Provide the [X, Y] coordinate of the cell's center where the given text is located.  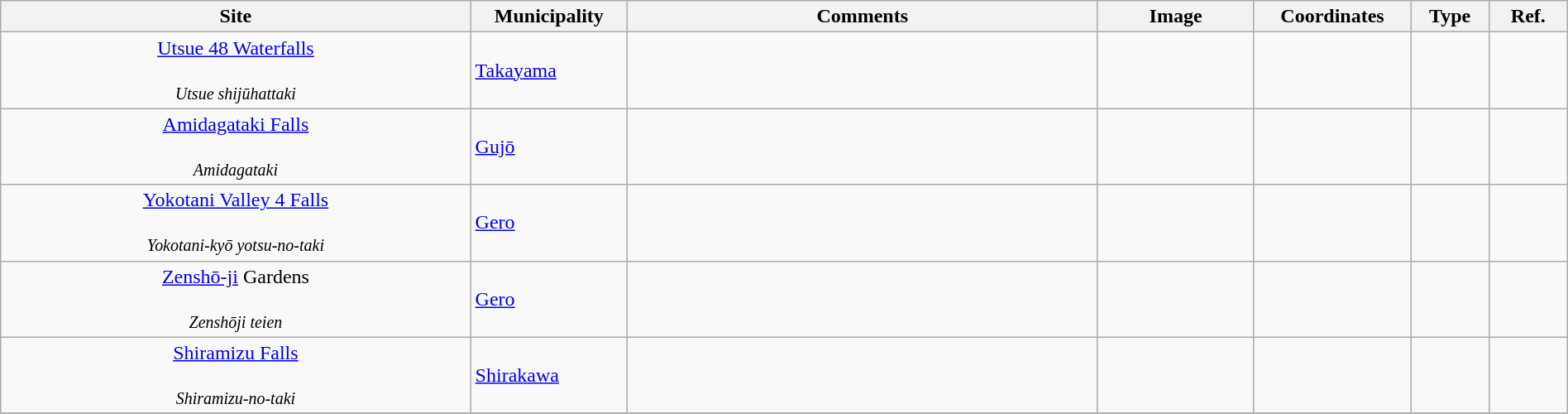
Comments [863, 17]
Utsue 48 WaterfallsUtsue shijūhattaki [236, 70]
Ref. [1528, 17]
Coordinates [1331, 17]
Image [1176, 17]
Zenshō-ji GardensZenshōji teien [236, 299]
Yokotani Valley 4 FallsYokotani-kyō yotsu-no-taki [236, 223]
Shirakawa [549, 375]
Gujō [549, 147]
Shiramizu FallsShiramizu-no-taki [236, 375]
Type [1451, 17]
Amidagataki FallsAmidagataki [236, 147]
Municipality [549, 17]
Site [236, 17]
Takayama [549, 70]
